For the text-containing cell, return its midpoint in [X, Y] coordinate format. 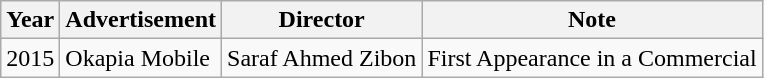
Okapia Mobile [141, 58]
Advertisement [141, 20]
Saraf Ahmed Zibon [322, 58]
Note [592, 20]
Year [30, 20]
Director [322, 20]
2015 [30, 58]
First Appearance in a Commercial [592, 58]
